Capture the cell that displays the provided text and extract its [x, y] central coordinate. 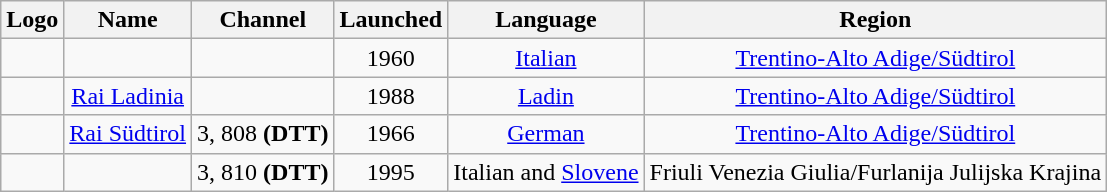
Italian and Slovene [546, 172]
Friuli Venezia Giulia/Furlanija Julijska Krajina [876, 172]
Launched [391, 20]
German [546, 134]
Logo [32, 20]
Channel [263, 20]
1988 [391, 96]
Region [876, 20]
3, 810 (DTT) [263, 172]
Ladin [546, 96]
1966 [391, 134]
3, 808 (DTT) [263, 134]
Rai Ladinia [128, 96]
1960 [391, 58]
Rai Südtirol [128, 134]
1995 [391, 172]
Language [546, 20]
Italian [546, 58]
Name [128, 20]
